Detect which cell encompasses the target text, then output its [X, Y] center coordinate. 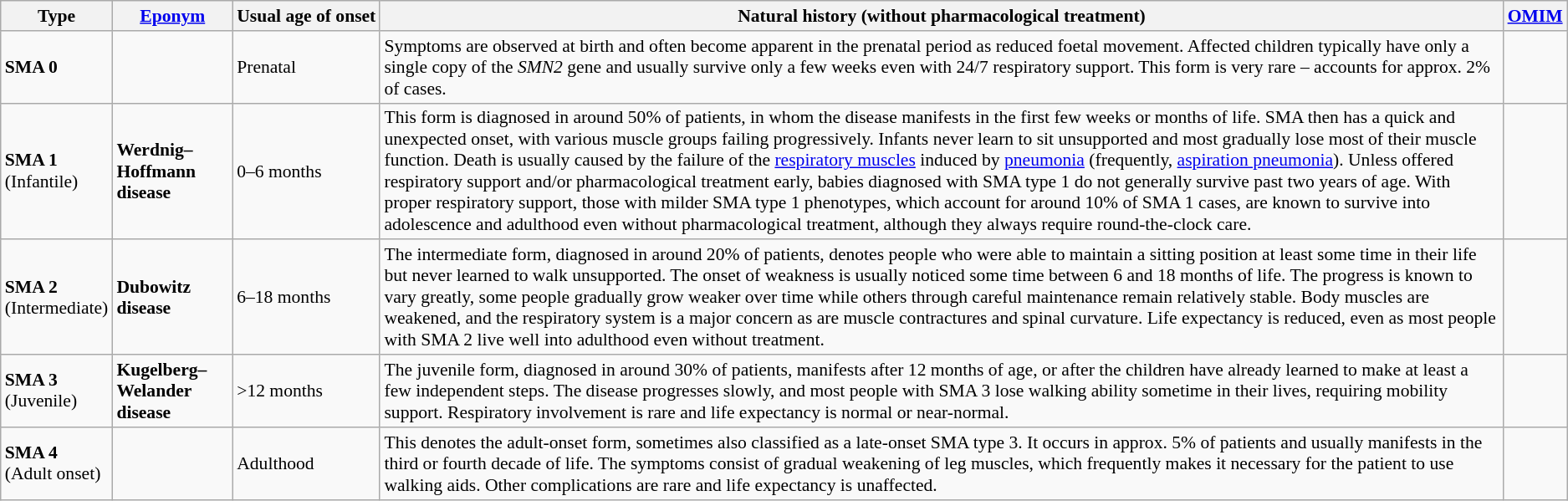
SMA 1(Infantile) [57, 171]
6–18 months [306, 298]
Usual age of onset [306, 16]
Eponym [172, 16]
Kugelberg–Welander disease [172, 391]
Type [57, 16]
>12 months [306, 391]
0–6 months [306, 171]
Dubowitz disease [172, 298]
SMA 2(Intermediate) [57, 298]
SMA 0 [57, 67]
Natural history (without pharmacological treatment) [942, 16]
SMA 4(Adult onset) [57, 463]
Werdnig–Hoffmann disease [172, 171]
SMA 3(Juvenile) [57, 391]
Prenatal [306, 67]
OMIM [1535, 16]
Adulthood [306, 463]
